Scan for the cell matching the given text and deliver its (x, y) coordinate at center. 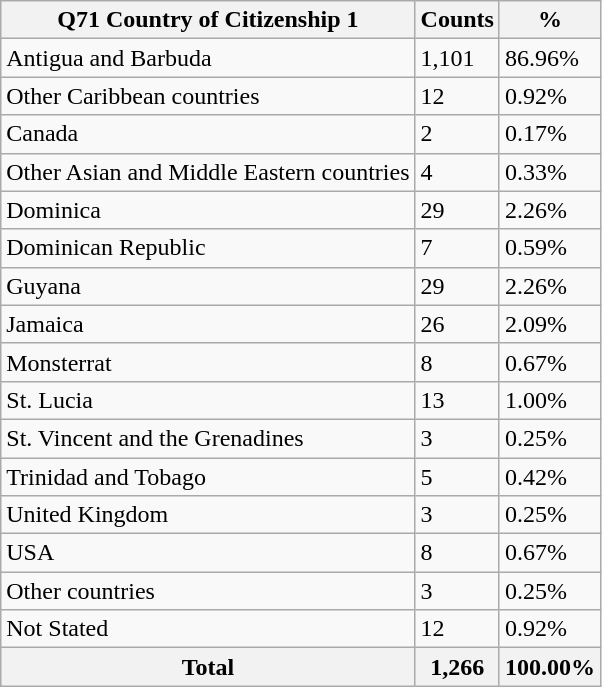
Other countries (208, 591)
USA (208, 553)
1.00% (550, 400)
Jamaica (208, 324)
United Kingdom (208, 515)
100.00% (550, 667)
0.33% (550, 172)
5 (457, 477)
Trinidad and Tobago (208, 477)
Dominica (208, 210)
86.96% (550, 58)
Other Caribbean countries (208, 96)
0.17% (550, 134)
Monsterrat (208, 362)
Q71 Country of Citizenship 1 (208, 20)
Other Asian and Middle Eastern countries (208, 172)
Total (208, 667)
2.09% (550, 324)
Counts (457, 20)
7 (457, 248)
0.42% (550, 477)
% (550, 20)
1,101 (457, 58)
26 (457, 324)
13 (457, 400)
1,266 (457, 667)
Dominican Republic (208, 248)
4 (457, 172)
0.59% (550, 248)
Antigua and Barbuda (208, 58)
Not Stated (208, 629)
St. Vincent and the Grenadines (208, 438)
St. Lucia (208, 400)
2 (457, 134)
Canada (208, 134)
Guyana (208, 286)
